Determine the [x, y] coordinate at the center of the cell enclosing the given text.  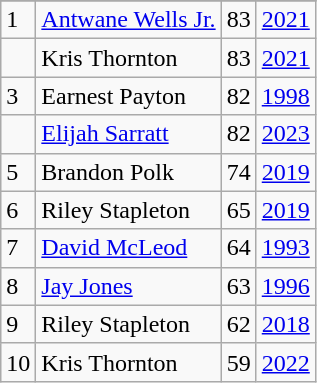
2023 [286, 134]
1993 [286, 248]
7 [18, 248]
Earnest Payton [128, 96]
1996 [286, 286]
10 [18, 362]
1998 [286, 96]
74 [238, 172]
Brandon Polk [128, 172]
Jay Jones [128, 286]
64 [238, 248]
Antwane Wells Jr. [128, 20]
2018 [286, 324]
6 [18, 210]
63 [238, 286]
1 [18, 20]
9 [18, 324]
Elijah Sarratt [128, 134]
David McLeod [128, 248]
5 [18, 172]
2022 [286, 362]
3 [18, 96]
65 [238, 210]
59 [238, 362]
62 [238, 324]
8 [18, 286]
